Find where the given text appears and provide that cell's center as (X, Y) coordinate. 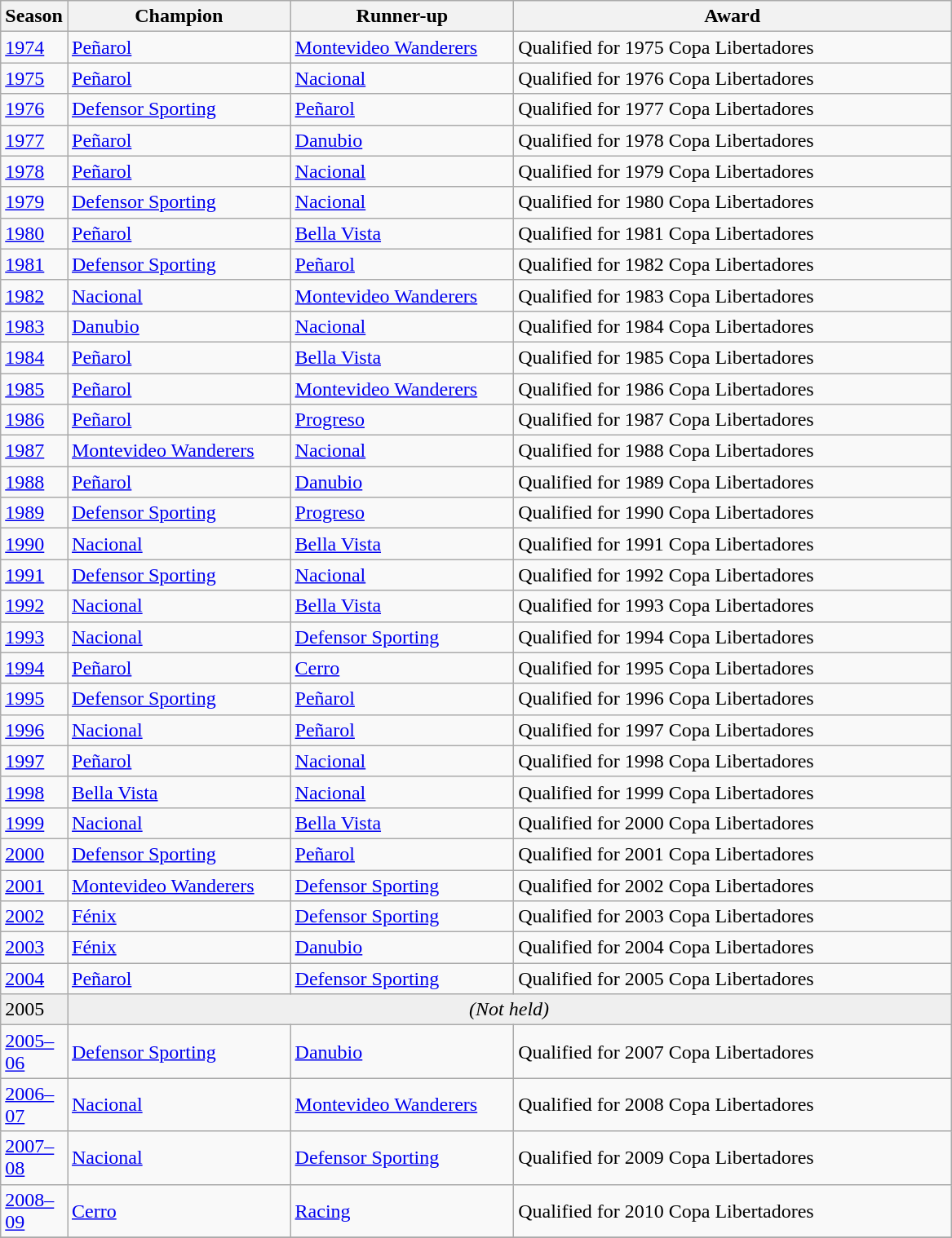
2004 (34, 979)
1977 (34, 140)
Qualified for 1999 Copa Libertadores (733, 792)
1991 (34, 575)
1974 (34, 47)
1983 (34, 326)
Qualified for 1977 Copa Libertadores (733, 109)
Qualified for 2010 Copa Libertadores (733, 1210)
Qualified for 1978 Copa Libertadores (733, 140)
1982 (34, 295)
Qualified for 1985 Copa Libertadores (733, 357)
2006–07 (34, 1104)
2002 (34, 917)
Qualified for 1995 Copa Libertadores (733, 668)
Qualified for 2001 Copa Libertadores (733, 854)
2000 (34, 854)
Qualified for 1982 Copa Libertadores (733, 264)
Qualified for 1980 Copa Libertadores (733, 202)
2007–08 (34, 1158)
Qualified for 1991 Copa Libertadores (733, 544)
1986 (34, 420)
Qualified for 2004 Copa Libertadores (733, 948)
1994 (34, 668)
Award (733, 16)
1979 (34, 202)
Qualified for 2007 Copa Libertadores (733, 1052)
1984 (34, 357)
1987 (34, 451)
Qualified for 2002 Copa Libertadores (733, 885)
Qualified for 1996 Copa Libertadores (733, 699)
2005–06 (34, 1052)
1985 (34, 389)
Season (34, 16)
Qualified for 2009 Copa Libertadores (733, 1158)
1976 (34, 109)
Racing (402, 1210)
Qualified for 1988 Copa Libertadores (733, 451)
Qualified for 1976 Copa Libertadores (733, 78)
1992 (34, 606)
Qualified for 2008 Copa Libertadores (733, 1104)
Qualified for 1993 Copa Libertadores (733, 606)
Qualified for 1992 Copa Libertadores (733, 575)
Qualified for 1984 Copa Libertadores (733, 326)
1978 (34, 171)
1989 (34, 513)
Qualified for 1986 Copa Libertadores (733, 389)
Qualified for 2000 Copa Libertadores (733, 823)
Qualified for 1981 Copa Libertadores (733, 233)
2008–09 (34, 1210)
1981 (34, 264)
1997 (34, 761)
Qualified for 1989 Copa Libertadores (733, 482)
Qualified for 1997 Copa Libertadores (733, 730)
2003 (34, 948)
Qualified for 1994 Copa Libertadores (733, 637)
1996 (34, 730)
Qualified for 1998 Copa Libertadores (733, 761)
1993 (34, 637)
Champion (179, 16)
2001 (34, 885)
1980 (34, 233)
Qualified for 1990 Copa Libertadores (733, 513)
Qualified for 1979 Copa Libertadores (733, 171)
1990 (34, 544)
Qualified for 2005 Copa Libertadores (733, 979)
1995 (34, 699)
Qualified for 1987 Copa Libertadores (733, 420)
Qualified for 2003 Copa Libertadores (733, 917)
1998 (34, 792)
Runner-up (402, 16)
1975 (34, 78)
1999 (34, 823)
1988 (34, 482)
Qualified for 1983 Copa Libertadores (733, 295)
Qualified for 1975 Copa Libertadores (733, 47)
(Not held) (509, 1010)
2005 (34, 1010)
